Search for the cell housing the specified text and yield its (x, y) center coordinate. 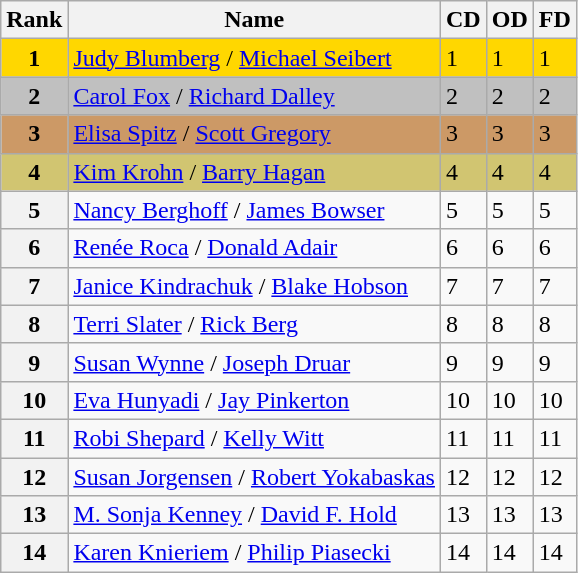
Carol Fox / Richard Dalley (254, 96)
Name (254, 20)
Susan Wynne / Joseph Druar (254, 362)
Nancy Berghoff / James Bowser (254, 210)
M. Sonja Kenney / David F. Hold (254, 515)
Renée Roca / Donald Adair (254, 248)
OD (510, 20)
Elisa Spitz / Scott Gregory (254, 134)
FD (554, 20)
Robi Shepard / Kelly Witt (254, 438)
Kim Krohn / Barry Hagan (254, 172)
Judy Blumberg / Michael Seibert (254, 58)
Eva Hunyadi / Jay Pinkerton (254, 400)
Rank (34, 20)
Janice Kindrachuk / Blake Hobson (254, 286)
Terri Slater / Rick Berg (254, 324)
Susan Jorgensen / Robert Yokabaskas (254, 477)
CD (463, 20)
Karen Knieriem / Philip Piasecki (254, 553)
